Find where the given text appears and provide that cell's center as [x, y] coordinate. 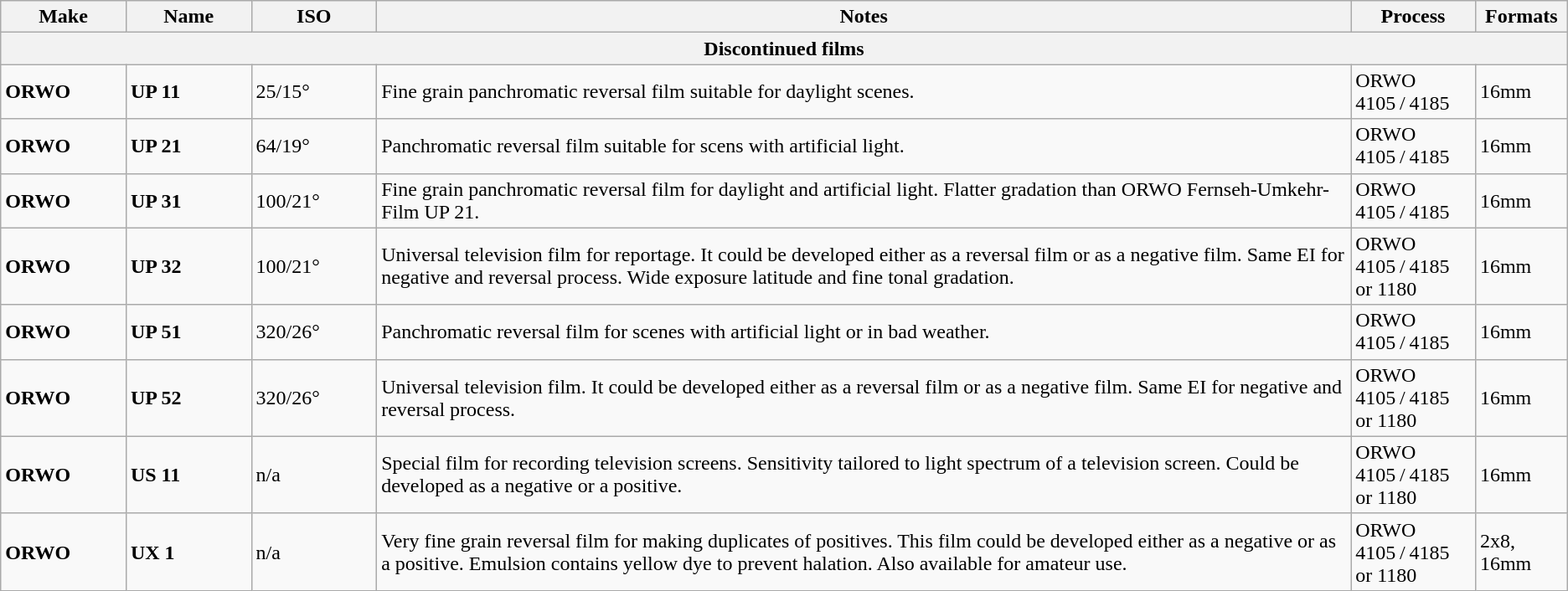
Universal television film. It could be developed either as a reversal film or as a negative film. Same EI for negative and reversal process. [864, 398]
Process [1414, 17]
Panchromatic reversal film for scenes with artificial light or in bad weather. [864, 331]
UP 21 [188, 146]
UP 52 [188, 398]
64/19° [314, 146]
Notes [864, 17]
UP 31 [188, 201]
US 11 [188, 475]
UP 51 [188, 331]
UP 32 [188, 266]
ISO [314, 17]
Make [64, 17]
UP 11 [188, 92]
Name [188, 17]
Panchromatic reversal film suitable for scens with artificial light. [864, 146]
2x8, 16mm [1521, 552]
Discontinued films [784, 49]
Fine grain panchromatic reversal film suitable for daylight scenes. [864, 92]
Fine grain panchromatic reversal film for daylight and artificial light. Flatter gradation than ORWO Fernseh-Umkehr-Film UP 21. [864, 201]
UX 1 [188, 552]
25/15° [314, 92]
Formats [1521, 17]
